Output the (x, y) coordinate of the center of the cell containing the given text.  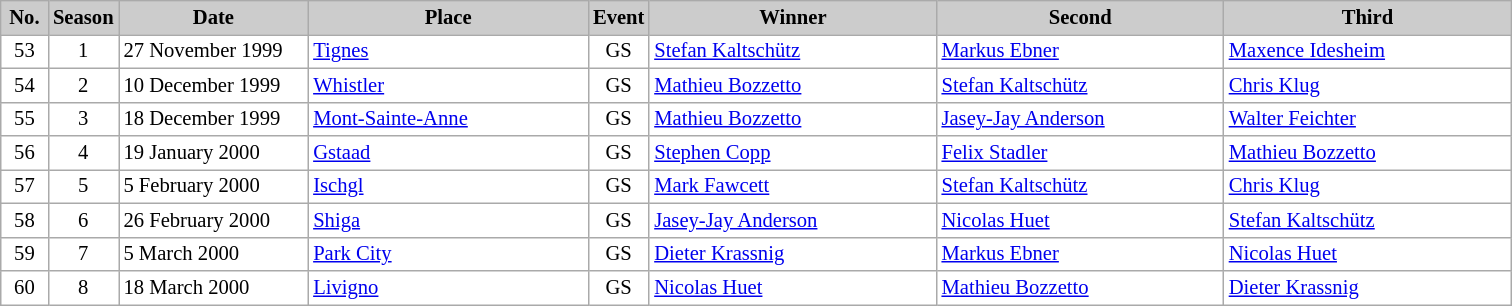
7 (83, 254)
Stephen Copp (792, 153)
27 November 1999 (213, 51)
18 March 2000 (213, 287)
Mark Fawcett (792, 186)
59 (24, 254)
3 (83, 119)
5 (83, 186)
5 February 2000 (213, 186)
Tignes (448, 51)
Second (1080, 17)
Whistler (448, 85)
Place (448, 17)
56 (24, 153)
Date (213, 17)
Maxence Idesheim (1368, 51)
Winner (792, 17)
Felix Stadler (1080, 153)
Livigno (448, 287)
Third (1368, 17)
Ischgl (448, 186)
53 (24, 51)
2 (83, 85)
4 (83, 153)
6 (83, 220)
Event (618, 17)
Walter Feichter (1368, 119)
18 December 1999 (213, 119)
8 (83, 287)
Gstaad (448, 153)
57 (24, 186)
58 (24, 220)
No. (24, 17)
Park City (448, 254)
Season (83, 17)
Mont-Sainte-Anne (448, 119)
Shiga (448, 220)
19 January 2000 (213, 153)
60 (24, 287)
55 (24, 119)
26 February 2000 (213, 220)
54 (24, 85)
1 (83, 51)
10 December 1999 (213, 85)
5 March 2000 (213, 254)
